Return (X, Y) of the center of cell containing provided text 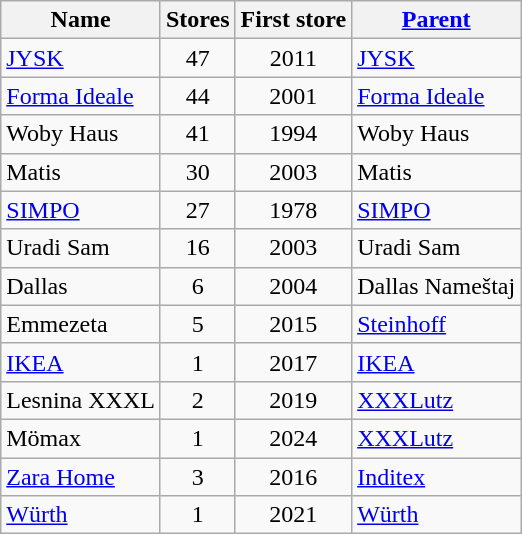
1978 (294, 210)
Stores (198, 20)
2011 (294, 58)
2004 (294, 286)
16 (198, 248)
2 (198, 400)
27 (198, 210)
Zara Home (81, 477)
47 (198, 58)
2016 (294, 477)
2024 (294, 438)
2019 (294, 400)
2015 (294, 324)
30 (198, 172)
Inditex (436, 477)
1994 (294, 134)
First store (294, 20)
6 (198, 286)
Name (81, 20)
3 (198, 477)
Parent (436, 20)
Emmezeta (81, 324)
5 (198, 324)
2001 (294, 96)
Dallas (81, 286)
44 (198, 96)
Dallas Nameštaj (436, 286)
41 (198, 134)
Mömax (81, 438)
2017 (294, 362)
Steinhoff (436, 324)
2021 (294, 515)
Lesnina XXXL (81, 400)
